Identify which cell holds the provided text, then report its (X, Y) central coordinate. 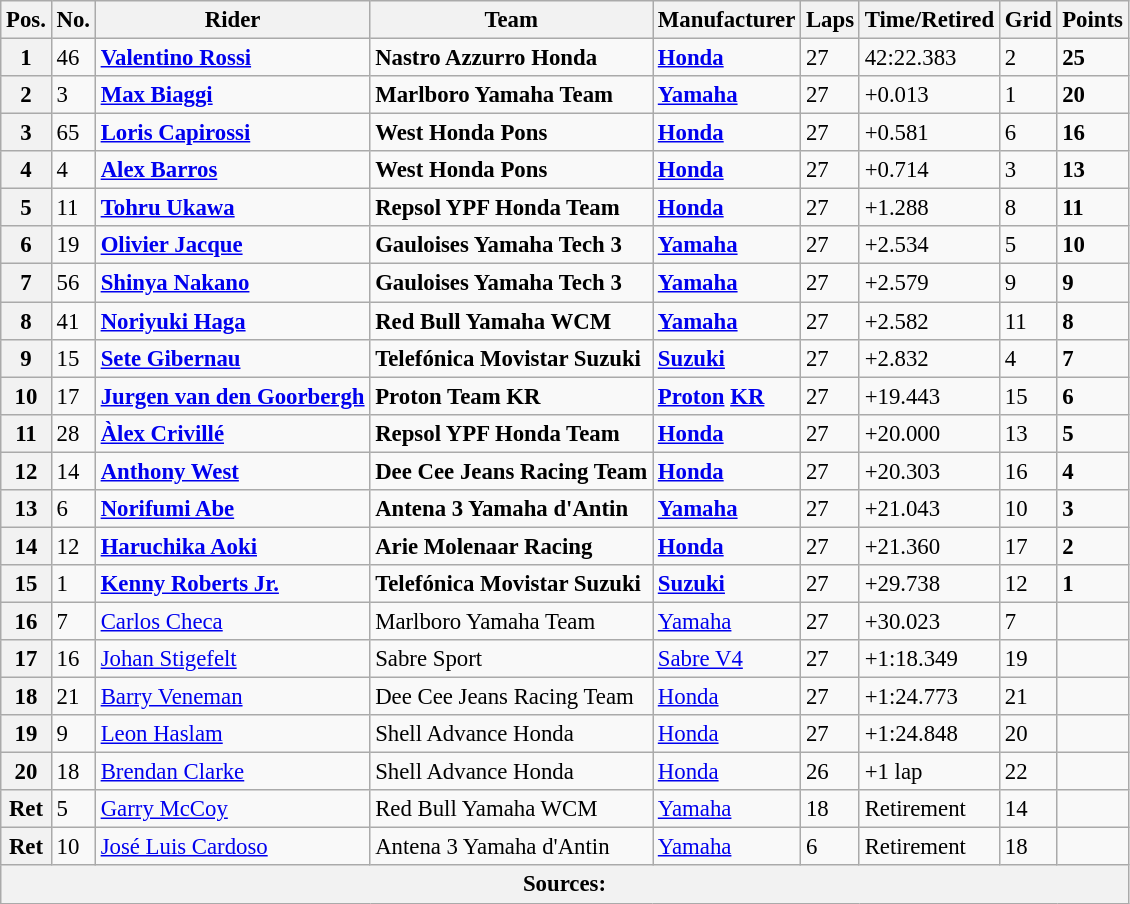
Barry Veneman (232, 697)
Leon Haslam (232, 734)
+1:24.773 (929, 697)
Sete Gibernau (232, 358)
+29.738 (929, 584)
+20.303 (929, 471)
+2.534 (929, 245)
+30.023 (929, 621)
28 (73, 433)
42:22.383 (929, 58)
+21.043 (929, 509)
Nastro Azzurro Honda (512, 58)
+2.579 (929, 283)
46 (73, 58)
Tohru Ukawa (232, 208)
+20.000 (929, 433)
Shinya Nakano (232, 283)
22 (1028, 772)
Laps (830, 20)
+2.832 (929, 358)
No. (73, 20)
Pos. (26, 20)
+19.443 (929, 396)
Rider (232, 20)
Noriyuki Haga (232, 321)
26 (830, 772)
Jurgen van den Goorbergh (232, 396)
65 (73, 133)
Garry McCoy (232, 809)
Carlos Checa (232, 621)
+2.582 (929, 321)
Max Biaggi (232, 95)
+0.581 (929, 133)
+0.714 (929, 170)
+0.013 (929, 95)
Loris Capirossi (232, 133)
Haruchika Aoki (232, 546)
+1 lap (929, 772)
Olivier Jacque (232, 245)
+1:18.349 (929, 659)
+1.288 (929, 208)
Grid (1028, 20)
Proton Team KR (512, 396)
Valentino Rossi (232, 58)
25 (1092, 58)
Kenny Roberts Jr. (232, 584)
+21.360 (929, 546)
Proton KR (727, 396)
Arie Molenaar Racing (512, 546)
Team (512, 20)
Àlex Crivillé (232, 433)
Manufacturer (727, 20)
56 (73, 283)
José Luis Cardoso (232, 847)
Brendan Clarke (232, 772)
+1:24.848 (929, 734)
Norifumi Abe (232, 509)
Points (1092, 20)
41 (73, 321)
Anthony West (232, 471)
Alex Barros (232, 170)
Sabre Sport (512, 659)
Time/Retired (929, 20)
Sabre V4 (727, 659)
Sources: (565, 885)
Johan Stigefelt (232, 659)
